Scan for the cell matching the given text and deliver its [x, y] coordinate at center. 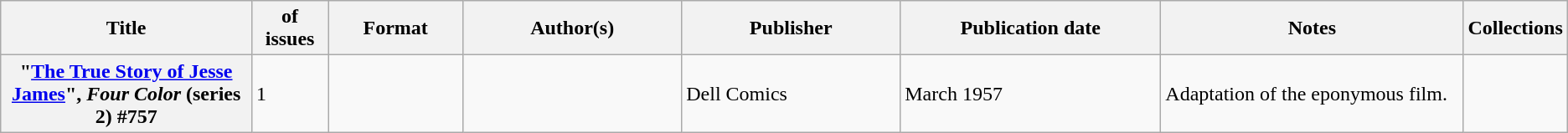
Collections [1515, 28]
of issues [290, 28]
Adaptation of the eponymous film. [1312, 94]
March 1957 [1030, 94]
Format [395, 28]
"The True Story of Jesse James", Four Color (series 2) #757 [126, 94]
Notes [1312, 28]
Dell Comics [791, 94]
Publisher [791, 28]
Title [126, 28]
Author(s) [573, 28]
Publication date [1030, 28]
1 [290, 94]
